From the cell containing the given text, extract its center point as (X, Y) coordinate. 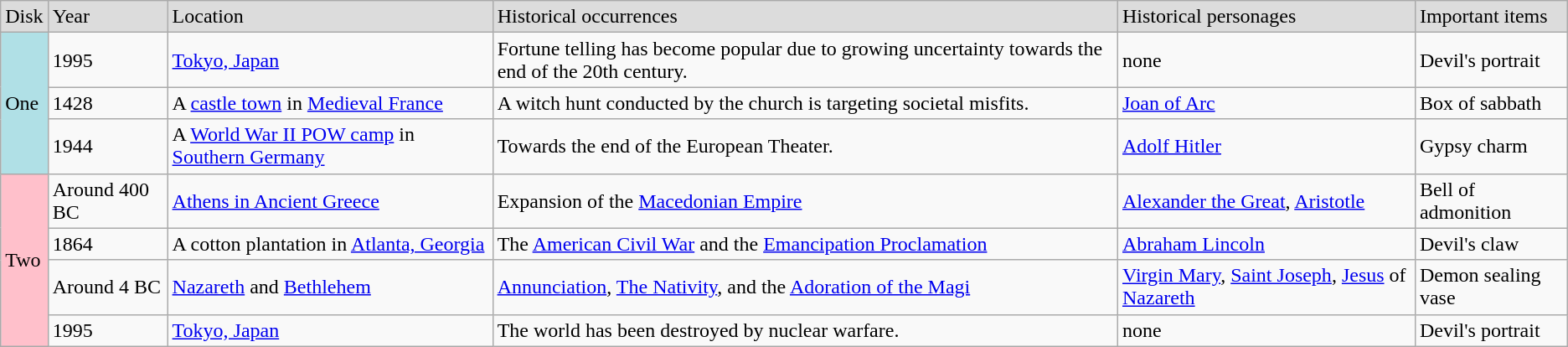
Gypsy charm (1491, 146)
1428 (107, 103)
A witch hunt conducted by the church is targeting societal misfits. (805, 103)
Around 400 BC (107, 201)
Historical personages (1266, 17)
Joan of Arc (1266, 103)
Important items (1491, 17)
A castle town in Medieval France (330, 103)
Towards the end of the European Theater. (805, 146)
Disk (24, 17)
Devil's claw (1491, 244)
Bell of admonition (1491, 201)
1864 (107, 244)
The American Civil War and the Emancipation Proclamation (805, 244)
Around 4 BC (107, 287)
The world has been destroyed by nuclear warfare. (805, 330)
A cotton plantation in Atlanta, Georgia (330, 244)
Year (107, 17)
Box of sabbath (1491, 103)
Location (330, 17)
Two (24, 260)
A World War II POW camp in Southern Germany (330, 146)
Athens in Ancient Greece (330, 201)
Virgin Mary, Saint Joseph, Jesus of Nazareth (1266, 287)
Fortune telling has become popular due to growing uncertainty towards the end of the 20th century. (805, 60)
Adolf Hitler (1266, 146)
Expansion of the Macedonian Empire (805, 201)
Historical occurrences (805, 17)
Demon sealing vase (1491, 287)
Annunciation, The Nativity, and the Adoration of the Magi (805, 287)
1944 (107, 146)
Alexander the Great, Aristotle (1266, 201)
Abraham Lincoln (1266, 244)
Nazareth and Bethlehem (330, 287)
One (24, 103)
